Search for the cell housing the specified text and yield its [X, Y] center coordinate. 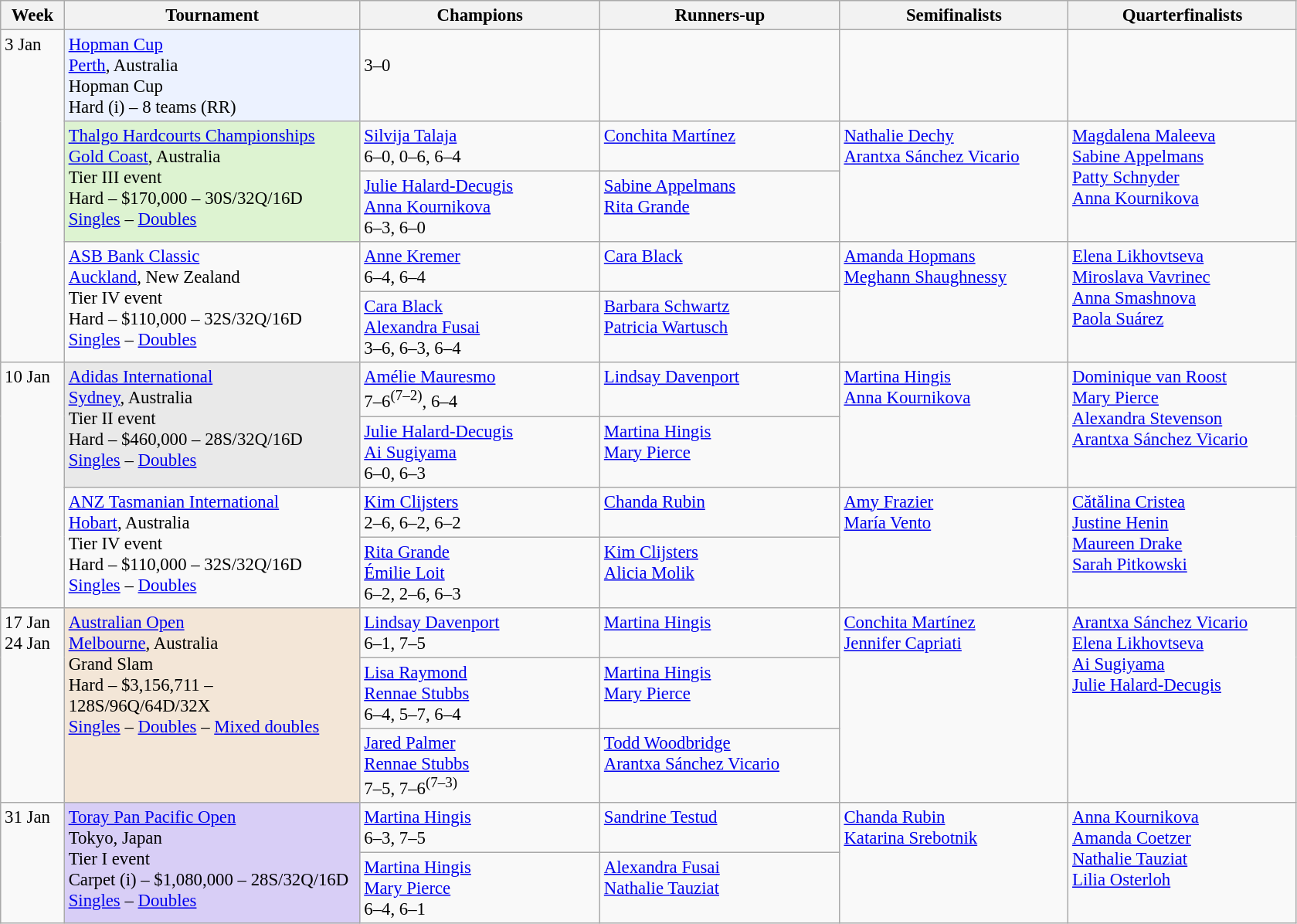
Nathalie Dechy Arantxa Sánchez Vicario [954, 182]
Hopman Cup Perth, AustraliaHopman Cup Hard (i) – 8 teams (RR) [212, 76]
Elena Likhovtseva Miroslava Vavrinec Anna Smashnova Paola Suárez [1183, 302]
Anne Kremer 6–4, 6–4 [480, 267]
10 Jan [32, 485]
Conchita Martínez Jennifer Capriati [954, 705]
Lisa Raymond Rennae Stubbs6–4, 5–7, 6–4 [480, 693]
Thalgo Hardcourts Championships Gold Coast, Australia Tier III event Hard – $170,000 – 30S/32Q/16DSingles – Doubles [212, 182]
3 Jan [32, 196]
Amanda Hopmans Meghann Shaughnessy [954, 302]
Chanda Rubin Katarina Srebotnik [954, 863]
Week [32, 15]
Kim Clijsters 2–6, 6–2, 6–2 [480, 511]
31 Jan [32, 863]
Conchita Martínez [720, 147]
Anna Kournikova Amanda Coetzer Nathalie Tauziat Lilia Osterloh [1183, 863]
Toray Pan Pacific Open Tokyo, Japan Tier I event Carpet (i) – $1,080,000 – 28S/32Q/16DSingles – Doubles [212, 863]
Martina Hingis Anna Kournikova [954, 425]
Cara Black [720, 267]
Amélie Mauresmo 7–6(7–2), 6–4 [480, 389]
Jared Palmer Rennae Stubbs7–5, 7–6(7–3) [480, 766]
Lindsay Davenport 6–1, 7–5 [480, 632]
Rita Grande Émilie Loit6–2, 2–6, 6–3 [480, 572]
Chanda Rubin [720, 511]
Sandrine Testud [720, 828]
Quarterfinalists [1183, 15]
Martina Hingis [720, 632]
Julie Halard-Decugis Anna Kournikova6–3, 6–0 [480, 207]
17 Jan24 Jan [32, 705]
Runners-up [720, 15]
Amy Frazier María Vento [954, 547]
Silvija Talaja 6–0, 0–6, 6–4 [480, 147]
Semifinalists [954, 15]
3–0 [480, 76]
Cara Black Alexandra Fusai3–6, 6–3, 6–4 [480, 328]
Barbara Schwartz Patricia Wartusch [720, 328]
Cătălina Cristea Justine Henin Maureen Drake Sarah Pitkowski [1183, 547]
Julie Halard-Decugis Ai Sugiyama6–0, 6–3 [480, 452]
Todd Woodbridge Arantxa Sánchez Vicario [720, 766]
Dominique van Roost Mary Pierce Alexandra Stevenson Arantxa Sánchez Vicario [1183, 425]
Adidas International Sydney, Australia Tier II event Hard – $460,000 – 28S/32Q/16DSingles – Doubles [212, 425]
Tournament [212, 15]
Australian Open Melbourne, Australia Grand SlamHard – $3,156,711 – 128S/96Q/64D/32XSingles – Doubles – Mixed doubles [212, 705]
Kim Clijsters Alicia Molik [720, 572]
ANZ Tasmanian International Hobart, Australia Tier IV event Hard – $110,000 – 32S/32Q/16DSingles – Doubles [212, 547]
Martina Hingis Mary Pierce6–4, 6–1 [480, 888]
ASB Bank Classic Auckland, New Zealand Tier IV eventHard – $110,000 – 32S/32Q/16DSingles – Doubles [212, 302]
Arantxa Sánchez Vicario Elena Likhovtseva Ai Sugiyama Julie Halard-Decugis [1183, 705]
Martina Hingis 6–3, 7–5 [480, 828]
Lindsay Davenport [720, 389]
Champions [480, 15]
Alexandra Fusai Nathalie Tauziat [720, 888]
Sabine Appelmans Rita Grande [720, 207]
Magdalena Maleeva Sabine Appelmans Patty Schnyder Anna Kournikova [1183, 182]
